Detect which cell encompasses the target text, then output its [x, y] center coordinate. 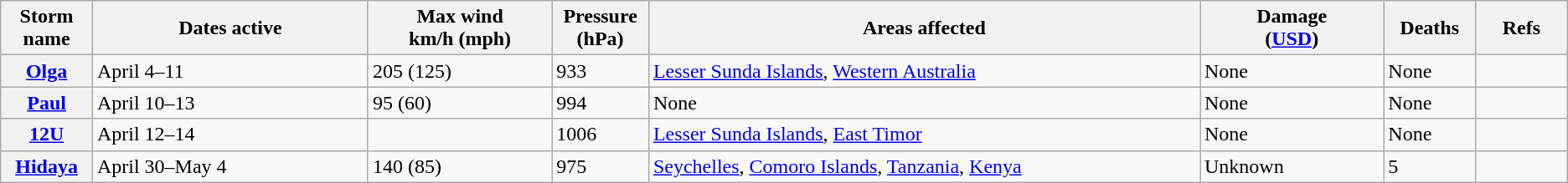
140 (85) [459, 166]
Damage(USD) [1292, 28]
Olga [47, 71]
205 (125) [459, 71]
Paul [47, 103]
Storm name [47, 28]
933 [601, 71]
Seychelles, Comoro Islands, Tanzania, Kenya [924, 166]
1006 [601, 135]
5 [1430, 166]
Unknown [1292, 166]
Lesser Sunda Islands, East Timor [924, 135]
April 10–13 [230, 103]
Deaths [1430, 28]
Areas affected [924, 28]
April 4–11 [230, 71]
Pressure(hPa) [601, 28]
Refs [1521, 28]
975 [601, 166]
Dates active [230, 28]
Hidaya [47, 166]
April 30–May 4 [230, 166]
April 12–14 [230, 135]
Max windkm/h (mph) [459, 28]
12U [47, 135]
994 [601, 103]
Lesser Sunda Islands, Western Australia [924, 71]
95 (60) [459, 103]
